Find where the given text appears and provide that cell's center as [x, y] coordinate. 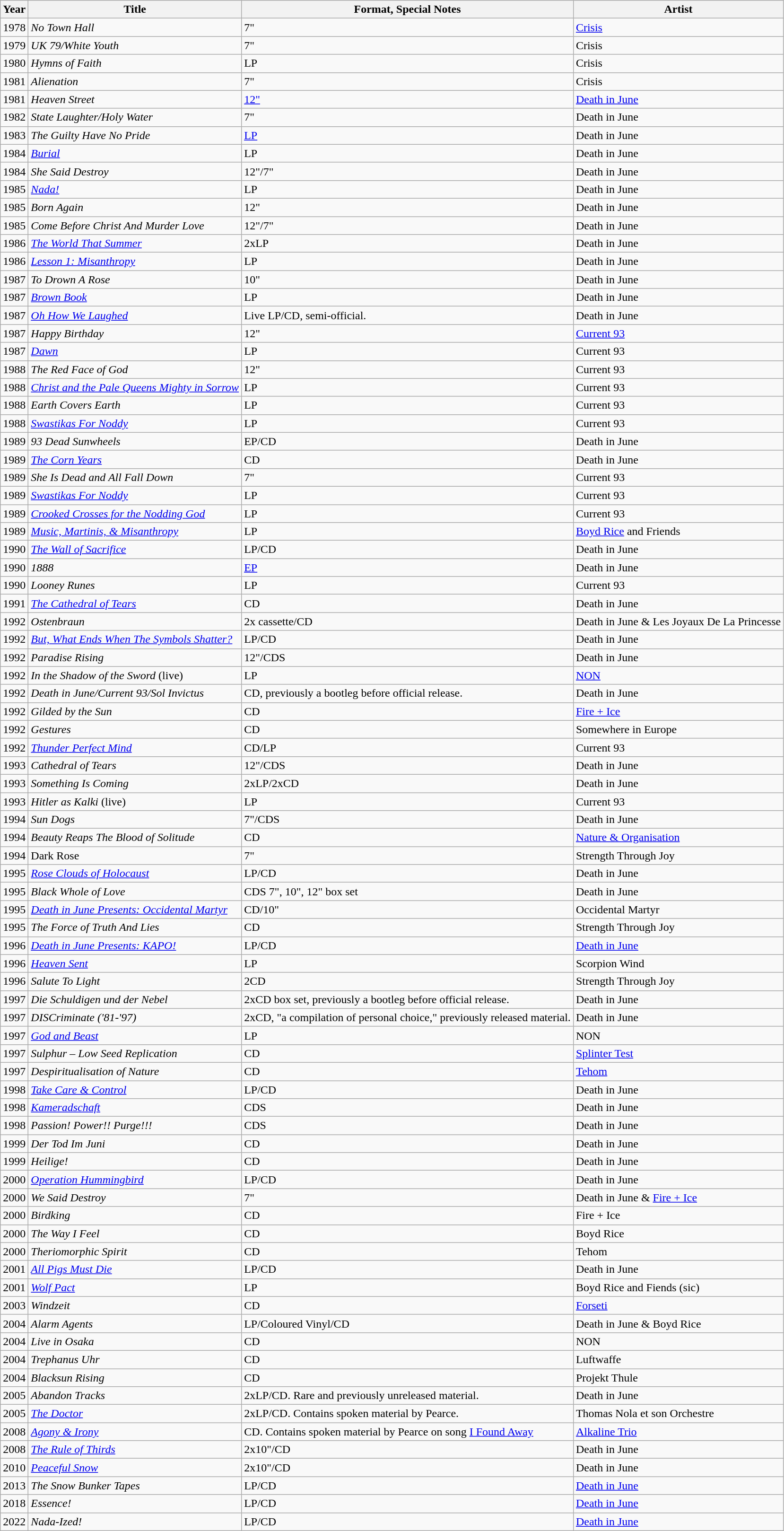
Brown Book [135, 297]
Come Before Christ And Murder Love [135, 226]
Beauty Reaps The Blood of Solitude [135, 838]
EP [408, 568]
CD, previously a bootleg before official release. [408, 693]
2010 [14, 1468]
2022 [14, 1522]
Lesson 1: Misanthropy [135, 262]
Nada! [135, 189]
Hymns of Faith [135, 63]
CD/10" [408, 910]
She Is Dead and All Fall Down [135, 477]
The World That Summer [135, 244]
Nature & Organisation [678, 838]
Death in June Presents: KAPO! [135, 945]
Theriomorphic Spirit [135, 1251]
Somewhere in Europe [678, 729]
In the Shadow of the Sword (live) [135, 675]
1982 [14, 117]
Music, Martinis, & Misanthropy [135, 532]
The Cathedral of Tears [135, 604]
Despiritualisation of Nature [135, 1071]
Artist [678, 9]
Year [14, 9]
1979 [14, 45]
2018 [14, 1504]
7"/CDS [408, 820]
Crooked Crosses for the Nodding God [135, 513]
The Way I Feel [135, 1234]
State Laughter/Holy Water [135, 117]
Dark Rose [135, 856]
The Guilty Have No Pride [135, 135]
Luftwaffe [678, 1359]
Sun Dogs [135, 820]
Ostenbraun [135, 621]
1888 [135, 568]
Cathedral of Tears [135, 765]
Peaceful Snow [135, 1468]
2x cassette/CD [408, 621]
Operation Hummingbird [135, 1180]
Birdking [135, 1216]
God and Beast [135, 1035]
Take Care & Control [135, 1089]
Boyd Rice [678, 1234]
Death in June/Current 93/Sol Invictus [135, 693]
Black Whole of Love [135, 892]
Paradise Rising [135, 657]
We Said Destroy [135, 1198]
Earth Covers Earth [135, 405]
2xLP/2xCD [408, 783]
Heilige! [135, 1162]
No Town Hall [135, 27]
2xLP/CD. Contains spoken material by Pearce. [408, 1414]
Gestures [135, 729]
She Said Destroy [135, 171]
Der Tod Im Juni [135, 1144]
Abandon Tracks [135, 1396]
2013 [14, 1486]
The Red Face of God [135, 369]
Boyd Rice and Fiends (sic) [678, 1287]
Rose Clouds of Holocaust [135, 874]
Happy Birthday [135, 333]
Death in June Presents: Occidental Martyr [135, 910]
The Doctor [135, 1414]
CD. Contains spoken material by Pearce on song I Found Away [408, 1432]
EP/CD [408, 441]
Alkaline Trio [678, 1432]
1983 [14, 135]
Agony & Irony [135, 1432]
Heaven Sent [135, 963]
Looney Runes [135, 586]
Live LP/CD, semi-official. [408, 315]
Splinter Test [678, 1053]
The Wall of Sacrifice [135, 550]
Format, Special Notes [408, 9]
Gilded by the Sun [135, 711]
2003 [14, 1305]
All Pigs Must Die [135, 1269]
10" [408, 280]
Scorpion Wind [678, 963]
Essence! [135, 1504]
The Rule of Thirds [135, 1450]
Something Is Coming [135, 783]
Death in June & Fire + Ice [678, 1198]
Oh How We Laughed [135, 315]
Christ and the Pale Queens Mighty in Sorrow [135, 387]
2xCD, "a compilation of personal choice," previously released material. [408, 1017]
1980 [14, 63]
93 Dead Sunwheels [135, 441]
Alienation [135, 81]
CDS 7", 10", 12" box set [408, 892]
Kameradschaft [135, 1108]
Alarm Agents [135, 1323]
2xCD box set, previously a bootleg before official release. [408, 999]
Dawn [135, 351]
Passion! Power!! Purge!!! [135, 1126]
2xLP/CD. Rare and previously unreleased material. [408, 1396]
Wolf Pact [135, 1287]
Title [135, 9]
Nada-Ized! [135, 1522]
Born Again [135, 207]
Sulphur – Low Seed Replication [135, 1053]
LP/Coloured Vinyl/CD [408, 1323]
Death in June & Les Joyaux De La Princesse [678, 621]
2xLP [408, 244]
Live in Osaka [135, 1341]
Boyd Rice and Friends [678, 532]
Projekt Thule [678, 1378]
Blacksun Rising [135, 1378]
Die Schuldigen und der Nebel [135, 999]
CD/LP [408, 747]
The Corn Years [135, 459]
1978 [14, 27]
Thunder Perfect Mind [135, 747]
Burial [135, 153]
Windzeit [135, 1305]
The Force of Truth And Lies [135, 927]
Occidental Martyr [678, 910]
To Drown A Rose [135, 280]
UK 79/White Youth [135, 45]
Trephanus Uhr [135, 1359]
But, What Ends When The Symbols Shatter? [135, 639]
Thomas Nola et son Orchestre [678, 1414]
Hitler as Kalki (live) [135, 802]
DISCriminate ('81-'97) [135, 1017]
Salute To Light [135, 981]
Heaven Street [135, 99]
Forseti [678, 1305]
The Snow Bunker Tapes [135, 1486]
Death in June & Boyd Rice [678, 1323]
1991 [14, 604]
2CD [408, 981]
